Pinpoint the cell where the given text exists, returning its [X, Y] midpoint coordinate. 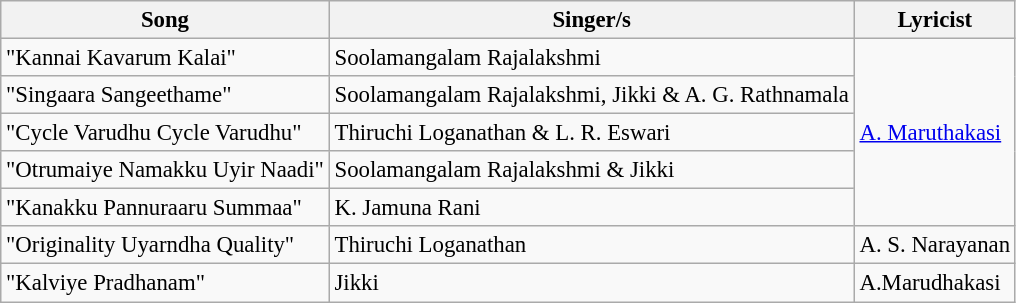
"Kalviye Pradhanam" [165, 283]
Soolamangalam Rajalakshmi [592, 58]
A. Maruthakasi [934, 133]
"Kanakku Pannuraaru Summaa" [165, 208]
Song [165, 20]
Lyricist [934, 20]
"Kannai Kavarum Kalai" [165, 58]
"Originality Uyarndha Quality" [165, 245]
A. S. Narayanan [934, 245]
Soolamangalam Rajalakshmi, Jikki & A. G. Rathnamala [592, 95]
"Otrumaiye Namakku Uyir Naadi" [165, 170]
Soolamangalam Rajalakshmi & Jikki [592, 170]
"Cycle Varudhu Cycle Varudhu" [165, 133]
Thiruchi Loganathan & L. R. Eswari [592, 133]
Thiruchi Loganathan [592, 245]
A.Marudhakasi [934, 283]
Singer/s [592, 20]
K. Jamuna Rani [592, 208]
"Singaara Sangeethame" [165, 95]
Jikki [592, 283]
